Locate the cell with the specified text and output its (x, y) center coordinate. 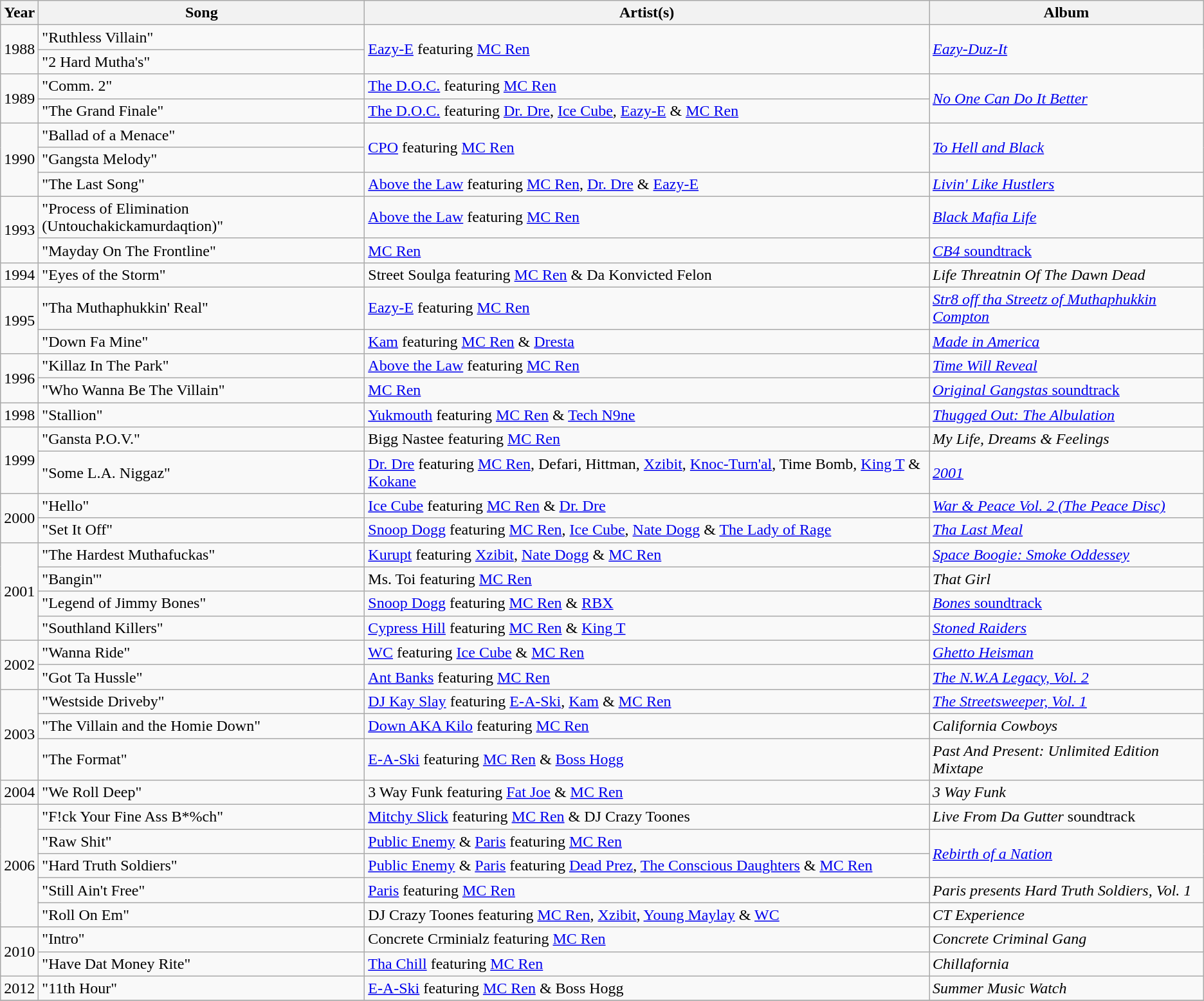
"11th Hour" (202, 988)
Album (1066, 13)
"Intro" (202, 939)
2002 (19, 665)
Snoop Dogg featuring MC Ren, Ice Cube, Nate Dogg & The Lady of Rage (647, 530)
Black Mafia Life (1066, 217)
"Gansta P.O.V." (202, 439)
1998 (19, 415)
Concrete Crminialz featuring MC Ren (647, 939)
Street Soulga featuring MC Ren & Da Konvicted Felon (647, 275)
2006 (19, 866)
CB4 soundtrack (1066, 250)
Down AKA Kilo featuring MC Ren (647, 726)
Kurupt featuring Xzibit, Nate Dogg & MC Ren (647, 555)
The Streetsweeper, Vol. 1 (1066, 701)
Paris featuring MC Ren (647, 890)
California Cowboys (1066, 726)
WC featuring Ice Cube & MC Ren (647, 652)
1990 (19, 160)
"The Last Song" (202, 184)
To Hell and Black (1066, 147)
Above the Law featuring MC Ren, Dr. Dre & Eazy-E (647, 184)
Past And Present: Unlimited Edition Mixtape (1066, 759)
"Hard Truth Soldiers" (202, 866)
Public Enemy & Paris featuring Dead Prez, The Conscious Daughters & MC Ren (647, 866)
2010 (19, 951)
"Set It Off" (202, 530)
2004 (19, 793)
Original Gangstas soundtrack (1066, 390)
"Mayday On The Frontline" (202, 250)
"Ballad of a Menace" (202, 135)
1999 (19, 461)
Livin' Like Hustlers (1066, 184)
Tha Last Meal (1066, 530)
DJ Crazy Toones featuring MC Ren, Xzibit, Young Maylay & WC (647, 915)
Tha Chill featuring MC Ren (647, 964)
Cypress Hill featuring MC Ren & King T (647, 628)
Ms. Toi featuring MC Ren (647, 579)
"Gangsta Melody" (202, 160)
1993 (19, 229)
Eazy-Duz-It (1066, 50)
The N.W.A Legacy, Vol. 2 (1066, 677)
Live From Da Gutter soundtrack (1066, 817)
1988 (19, 50)
2000 (19, 518)
1995 (19, 320)
"Southland Killers" (202, 628)
"Eyes of the Storm" (202, 275)
Kam featuring MC Ren & Dresta (647, 342)
1989 (19, 98)
Time Will Reveal (1066, 366)
Paris presents Hard Truth Soldiers, Vol. 1 (1066, 890)
War & Peace Vol. 2 (The Peace Disc) (1066, 506)
Mitchy Slick featuring MC Ren & DJ Crazy Toones (647, 817)
"Still Ain't Free" (202, 890)
2012 (19, 988)
1994 (19, 275)
Space Boogie: Smoke Oddessey (1066, 555)
Ant Banks featuring MC Ren (647, 677)
The D.O.C. featuring MC Ren (647, 86)
Thugged Out: The Albulation (1066, 415)
CT Experience (1066, 915)
Dr. Dre featuring MC Ren, Defari, Hittman, Xzibit, Knoc-Turn'al, Time Bomb, King T & Kokane (647, 472)
"Some L.A. Niggaz" (202, 472)
Made in America (1066, 342)
"Have Dat Money Rite" (202, 964)
No One Can Do It Better (1066, 98)
3 Way Funk (1066, 793)
Concrete Criminal Gang (1066, 939)
"The Hardest Muthafuckas" (202, 555)
"Killaz In The Park" (202, 366)
Bones soundtrack (1066, 603)
"Roll On Em" (202, 915)
"Tha Muthaphukkin' Real" (202, 308)
Snoop Dogg featuring MC Ren & RBX (647, 603)
CPO featuring MC Ren (647, 147)
Song (202, 13)
Life Threatnin Of The Dawn Dead (1066, 275)
Chillafornia (1066, 964)
"Down Fa Mine" (202, 342)
Ghetto Heisman (1066, 652)
"The Format" (202, 759)
"The Villain and the Homie Down" (202, 726)
"F!ck Your Fine Ass B*%ch" (202, 817)
3 Way Funk featuring Fat Joe & MC Ren (647, 793)
Summer Music Watch (1066, 988)
"Legend of Jimmy Bones" (202, 603)
Artist(s) (647, 13)
2003 (19, 735)
"2 Hard Mutha's" (202, 62)
1996 (19, 378)
"The Grand Finale" (202, 111)
That Girl (1066, 579)
Rebirth of a Nation (1066, 854)
"Westside Driveby" (202, 701)
Bigg Nastee featuring MC Ren (647, 439)
"Wanna Ride" (202, 652)
"Comm. 2" (202, 86)
"Bangin'" (202, 579)
"Hello" (202, 506)
Year (19, 13)
Yukmouth featuring MC Ren & Tech N9ne (647, 415)
"Stallion" (202, 415)
Str8 off tha Streetz of Muthaphukkin Compton (1066, 308)
"Who Wanna Be The Villain" (202, 390)
DJ Kay Slay featuring E-A-Ski, Kam & MC Ren (647, 701)
"Got Ta Hussle" (202, 677)
My Life, Dreams & Feelings (1066, 439)
The D.O.C. featuring Dr. Dre, Ice Cube, Eazy-E & MC Ren (647, 111)
"We Roll Deep" (202, 793)
Ice Cube featuring MC Ren & Dr. Dre (647, 506)
"Ruthless Villain" (202, 37)
"Raw Shit" (202, 841)
Public Enemy & Paris featuring MC Ren (647, 841)
Stoned Raiders (1066, 628)
"Process of Elimination (Untouchakickamurdaqtion)" (202, 217)
